Capture the cell that displays the provided text and extract its [x, y] central coordinate. 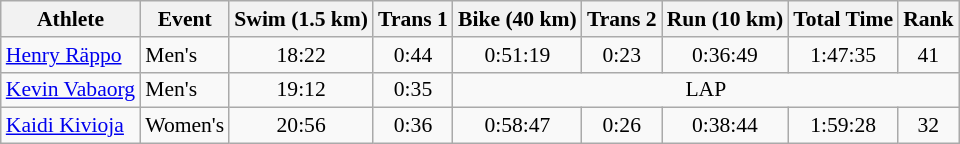
Total Time [843, 19]
18:22 [301, 55]
Swim (1.5 km) [301, 19]
Kevin Vabaorg [70, 90]
0:26 [622, 126]
0:36 [413, 126]
0:36:49 [725, 55]
41 [928, 55]
Bike (40 km) [518, 19]
Women's [184, 126]
0:58:47 [518, 126]
0:44 [413, 55]
0:38:44 [725, 126]
1:59:28 [843, 126]
0:51:19 [518, 55]
Athlete [70, 19]
Henry Räppo [70, 55]
Rank [928, 19]
0:35 [413, 90]
Run (10 km) [725, 19]
1:47:35 [843, 55]
LAP [706, 90]
0:23 [622, 55]
Kaidi Kivioja [70, 126]
19:12 [301, 90]
32 [928, 126]
Trans 1 [413, 19]
Event [184, 19]
20:56 [301, 126]
Trans 2 [622, 19]
